Detect which cell encompasses the target text, then output its [x, y] center coordinate. 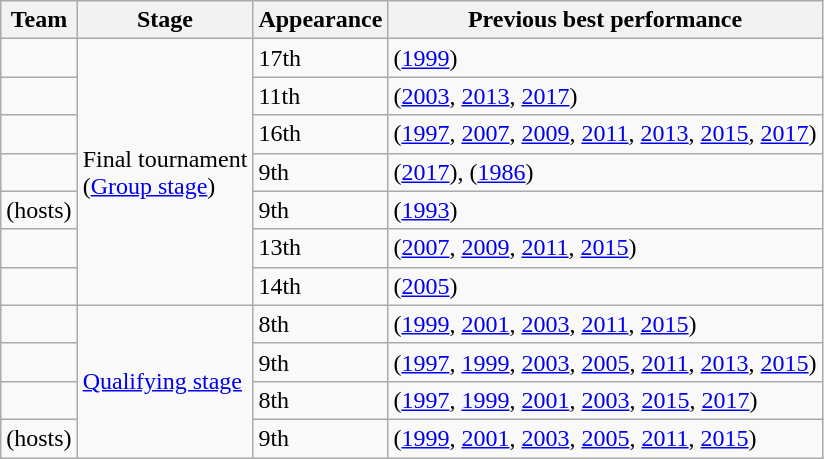
(1999) [605, 58]
Qualifying stage [165, 381]
Final tournament(Group stage) [165, 172]
(2007, 2009, 2011, 2015) [605, 248]
(1999, 2001, 2003, 2011, 2015) [605, 324]
(1993) [605, 210]
11th [320, 96]
13th [320, 248]
(2017), (1986) [605, 172]
17th [320, 58]
Previous best performance [605, 20]
(1997, 2007, 2009, 2011, 2013, 2015, 2017) [605, 134]
16th [320, 134]
Stage [165, 20]
(2005) [605, 286]
(1999, 2001, 2003, 2005, 2011, 2015) [605, 438]
(1997, 1999, 2003, 2005, 2011, 2013, 2015) [605, 362]
Team [39, 20]
(2003, 2013, 2017) [605, 96]
14th [320, 286]
(1997, 1999, 2001, 2003, 2015, 2017) [605, 400]
Appearance [320, 20]
